Locate the cell with the specified text and output its (X, Y) center coordinate. 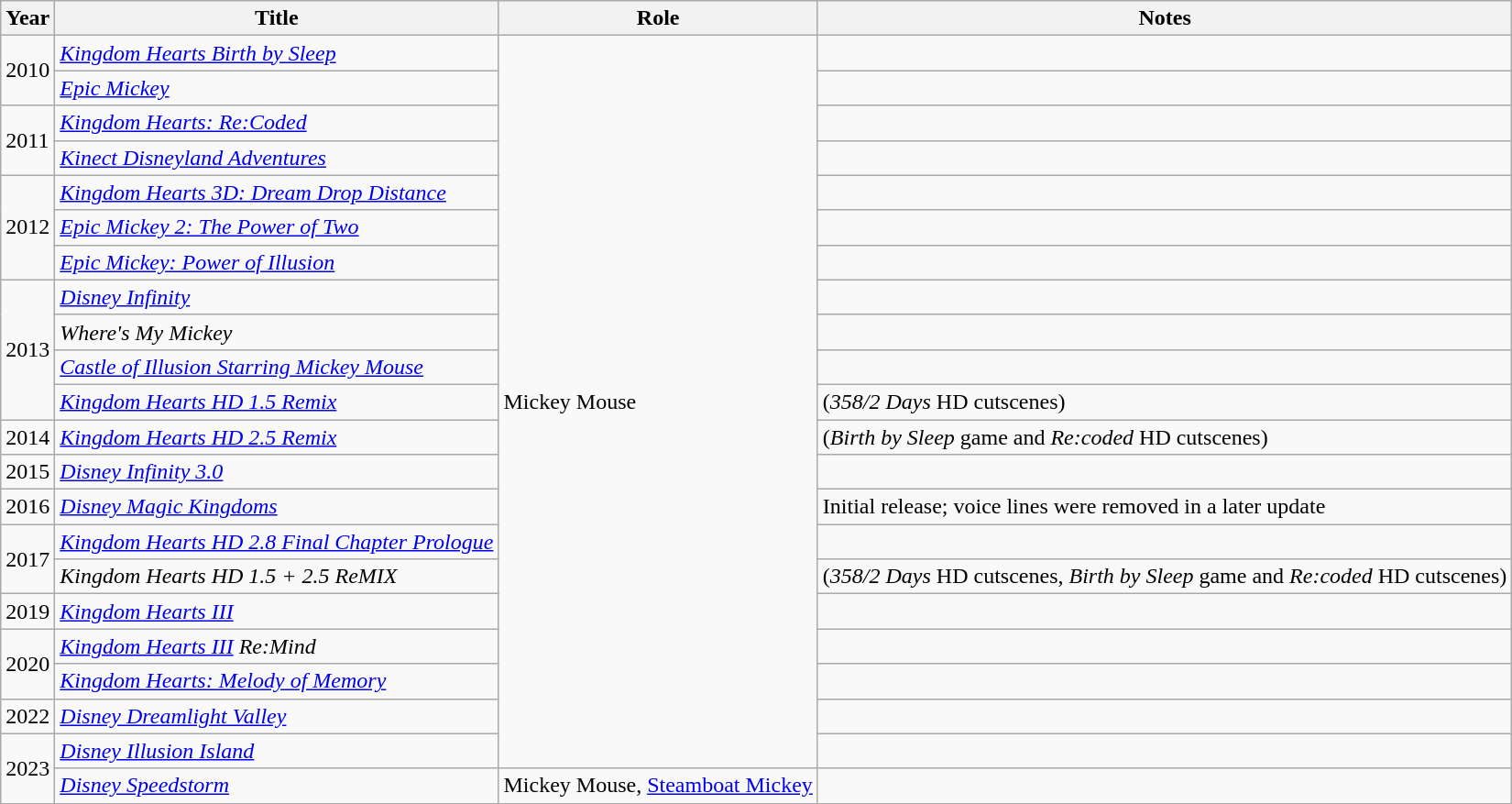
(Birth by Sleep game and Re:coded HD cutscenes) (1165, 437)
Title (277, 18)
Kingdom Hearts III (277, 611)
2022 (27, 716)
Disney Dreamlight Valley (277, 716)
Kingdom Hearts HD 1.5 Remix (277, 402)
Initial release; voice lines were removed in a later update (1165, 507)
Kingdom Hearts Birth by Sleep (277, 53)
Role (658, 18)
Notes (1165, 18)
(358/2 Days HD cutscenes) (1165, 402)
Mickey Mouse, Steamboat Mickey (658, 786)
Mickey Mouse (658, 402)
2013 (27, 349)
Kingdom Hearts HD 1.5 + 2.5 ReMIX (277, 577)
Disney Infinity 3.0 (277, 472)
2020 (27, 664)
Disney Infinity (277, 297)
Disney Illusion Island (277, 751)
Castle of Illusion Starring Mickey Mouse (277, 367)
2017 (27, 559)
(358/2 Days HD cutscenes, Birth by Sleep game and Re:coded HD cutscenes) (1165, 577)
Kingdom Hearts HD 2.8 Final Chapter Prologue (277, 542)
Epic Mickey: Power of Illusion (277, 262)
2023 (27, 768)
Epic Mickey 2: The Power of Two (277, 227)
2012 (27, 227)
2010 (27, 71)
Year (27, 18)
Disney Speedstorm (277, 786)
2019 (27, 611)
Kingdom Hearts: Melody of Memory (277, 681)
Kinect Disneyland Adventures (277, 158)
2014 (27, 437)
2011 (27, 140)
Kingdom Hearts HD 2.5 Remix (277, 437)
2015 (27, 472)
Where's My Mickey (277, 332)
2016 (27, 507)
Disney Magic Kingdoms (277, 507)
Kingdom Hearts III Re:Mind (277, 646)
Kingdom Hearts: Re:Coded (277, 123)
Epic Mickey (277, 88)
Kingdom Hearts 3D: Dream Drop Distance (277, 193)
